Identify which cell holds the provided text, then report its (X, Y) central coordinate. 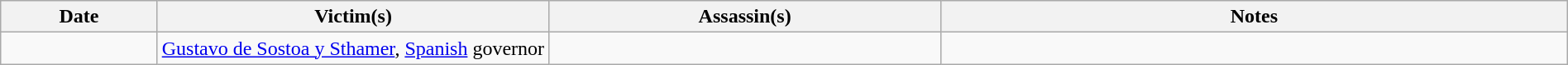
Notes (1254, 17)
Gustavo de Sostoa y Sthamer, Spanish governor (353, 48)
Assassin(s) (745, 17)
Date (79, 17)
Victim(s) (353, 17)
